Return [X, Y] of the center of cell containing provided text 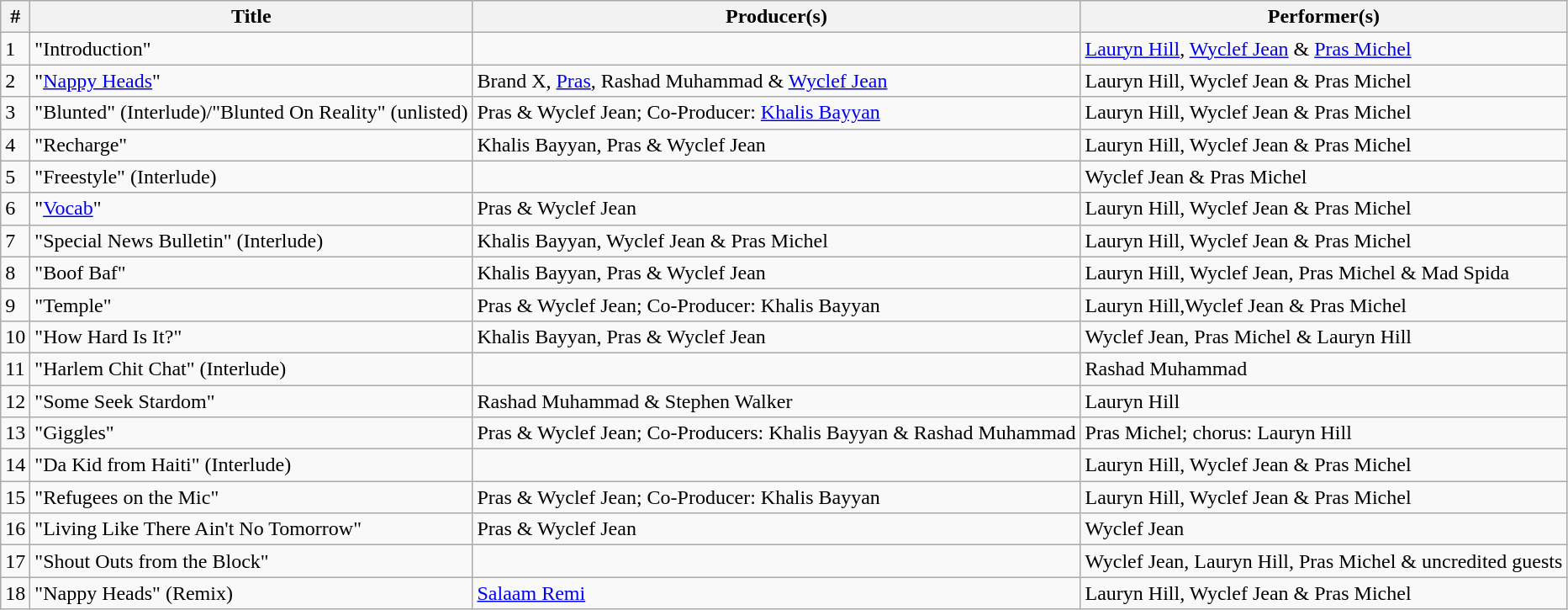
6 [15, 209]
8 [15, 273]
3 [15, 113]
"Recharge" [251, 145]
Khalis Bayyan, Wyclef Jean & Pras Michel [777, 241]
"Refugees on the Mic" [251, 497]
"How Hard Is It?" [251, 337]
"Nappy Heads" [251, 81]
12 [15, 401]
Wyclef Jean, Pras Michel & Lauryn Hill [1323, 337]
9 [15, 305]
"Giggles" [251, 433]
"Blunted" (Interlude)/"Blunted On Reality" (unlisted) [251, 113]
14 [15, 465]
Producer(s) [777, 17]
Lauryn Hill, Wyclef Jean, Pras Michel & Mad Spida [1323, 273]
Wyclef Jean & Pras Michel [1323, 177]
17 [15, 561]
Brand X, Pras, Rashad Muhammad & Wyclef Jean [777, 81]
2 [15, 81]
"Living Like There Ain't No Tomorrow" [251, 529]
Wyclef Jean, Lauryn Hill, Pras Michel & uncredited guests [1323, 561]
Lauryn Hill,Wyclef Jean & Pras Michel [1323, 305]
16 [15, 529]
11 [15, 369]
7 [15, 241]
Rashad Muhammad [1323, 369]
"Introduction" [251, 49]
4 [15, 145]
Performer(s) [1323, 17]
"Boof Baf" [251, 273]
"Special News Bulletin" (Interlude) [251, 241]
Wyclef Jean [1323, 529]
15 [15, 497]
10 [15, 337]
"Freestyle" (Interlude) [251, 177]
Salaam Remi [777, 593]
"Some Seek Stardom" [251, 401]
Rashad Muhammad & Stephen Walker [777, 401]
"Shout Outs from the Block" [251, 561]
13 [15, 433]
Title [251, 17]
"Nappy Heads" (Remix) [251, 593]
Pras Michel; chorus: Lauryn Hill [1323, 433]
Pras & Wyclef Jean; Co-Producers: Khalis Bayyan & Rashad Muhammad [777, 433]
18 [15, 593]
Lauryn Hill [1323, 401]
"Da Kid from Haiti" (Interlude) [251, 465]
"Temple" [251, 305]
"Vocab" [251, 209]
# [15, 17]
1 [15, 49]
"Harlem Chit Chat" (Interlude) [251, 369]
5 [15, 177]
